Determine the (x, y) coordinate at the center of the cell enclosing the given text.  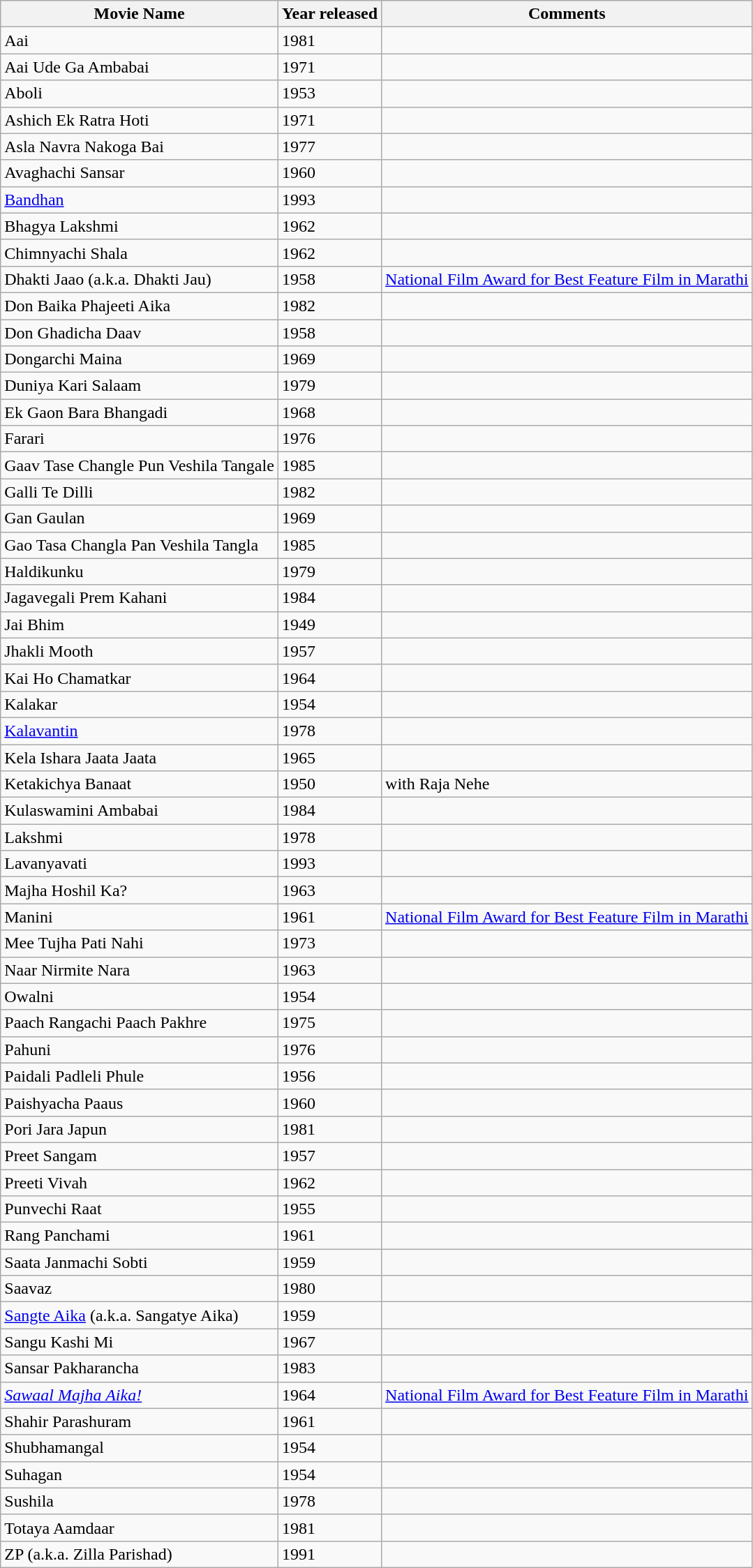
Dhakti Jaao (a.k.a. Dhakti Jau) (140, 279)
Kela Ishara Jaata Jaata (140, 757)
Sangu Kashi Mi (140, 1342)
Haldikunku (140, 572)
Preeti Vivah (140, 1183)
Shubhamangal (140, 1448)
Ek Gaon Bara Bhangadi (140, 412)
Avaghachi Sansar (140, 173)
Dongarchi Maina (140, 359)
Aai (140, 40)
1968 (329, 412)
Manini (140, 917)
1965 (329, 757)
Saavaz (140, 1289)
1956 (329, 1076)
Pori Jara Japun (140, 1129)
Chimnyachi Shala (140, 253)
Jagavegali Prem Kahani (140, 598)
Preet Sangam (140, 1156)
Galli Te Dilli (140, 492)
Jhakli Mooth (140, 651)
Punvechi Raat (140, 1209)
with Raja Nehe (567, 784)
Kalakar (140, 704)
Suhagan (140, 1474)
1980 (329, 1289)
1977 (329, 147)
Gaav Tase Changle Pun Veshila Tangale (140, 465)
Lakshmi (140, 837)
Paidali Padleli Phule (140, 1076)
Don Baika Phajeeti Aika (140, 306)
Movie Name (140, 14)
Shahir Parashuram (140, 1421)
1949 (329, 625)
Sansar Pakharancha (140, 1368)
Saata Janmachi Sobti (140, 1262)
Bandhan (140, 200)
Lavanyavati (140, 864)
Don Ghadicha Daav (140, 333)
Comments (567, 14)
1953 (329, 94)
Gan Gaulan (140, 518)
Jai Bhim (140, 625)
Aboli (140, 94)
1973 (329, 943)
Aai Ude Ga Ambabai (140, 67)
Owalni (140, 996)
1955 (329, 1209)
Ashich Ek Ratra Hoti (140, 120)
1975 (329, 1023)
Sangte Aika (a.k.a. Sangatye Aika) (140, 1315)
Duniya Kari Salaam (140, 386)
Majha Hoshil Ka? (140, 890)
1983 (329, 1368)
Kai Ho Chamatkar (140, 678)
Year released (329, 14)
1950 (329, 784)
Ketakichya Banaat (140, 784)
Sawaal Majha Aika! (140, 1395)
Mee Tujha Pati Nahi (140, 943)
Farari (140, 439)
ZP (a.k.a. Zilla Parishad) (140, 1554)
Totaya Aamdaar (140, 1528)
Bhagya Lakshmi (140, 226)
1991 (329, 1554)
Naar Nirmite Nara (140, 970)
Paach Rangachi Paach Pakhre (140, 1023)
1967 (329, 1342)
Sushila (140, 1501)
Kulaswamini Ambabai (140, 811)
Asla Navra Nakoga Bai (140, 147)
Pahuni (140, 1050)
Gao Tasa Changla Pan Veshila Tangla (140, 545)
Kalavantin (140, 731)
Paishyacha Paaus (140, 1103)
Rang Panchami (140, 1236)
